Extract the [X, Y] coordinate from the center of the cell holding the provided text.  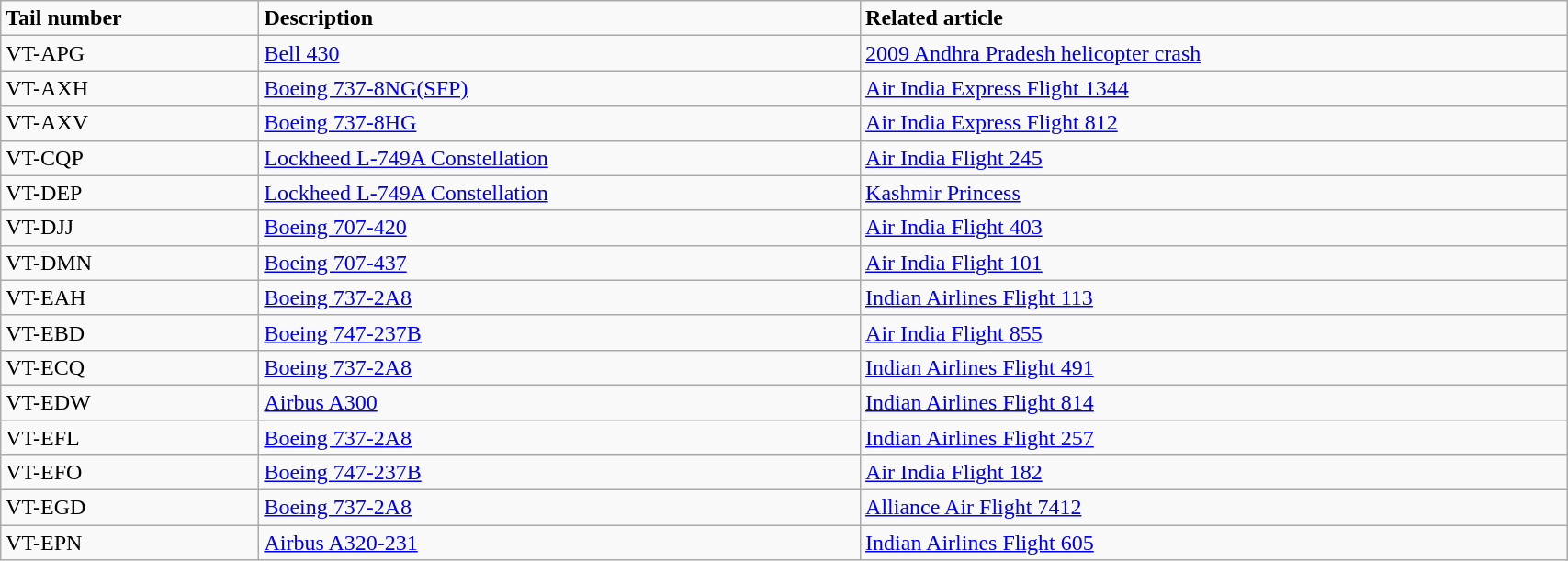
Air India Flight 245 [1214, 158]
Air India Flight 182 [1214, 473]
Tail number [130, 18]
VT-DMN [130, 263]
Related article [1214, 18]
Boeing 707-437 [560, 263]
Bell 430 [560, 53]
VT-EGD [130, 508]
VT-DEP [130, 193]
Air India Flight 855 [1214, 332]
VT-EBD [130, 332]
VT-EDW [130, 402]
VT-ECQ [130, 367]
VT-CQP [130, 158]
Indian Airlines Flight 113 [1214, 297]
Airbus A320-231 [560, 543]
Boeing 737-8NG(SFP) [560, 88]
Boeing 707-420 [560, 228]
Description [560, 18]
VT-APG [130, 53]
Airbus A300 [560, 402]
2009 Andhra Pradesh helicopter crash [1214, 53]
Indian Airlines Flight 257 [1214, 438]
Air India Express Flight 1344 [1214, 88]
Indian Airlines Flight 605 [1214, 543]
VT-EAH [130, 297]
Boeing 737-8HG [560, 123]
Alliance Air Flight 7412 [1214, 508]
VT-EFL [130, 438]
Indian Airlines Flight 491 [1214, 367]
Indian Airlines Flight 814 [1214, 402]
VT-AXV [130, 123]
VT-DJJ [130, 228]
Kashmir Princess [1214, 193]
Air India Flight 403 [1214, 228]
Air India Flight 101 [1214, 263]
VT-EPN [130, 543]
VT-EFO [130, 473]
VT-AXH [130, 88]
Air India Express Flight 812 [1214, 123]
